Capture the cell that displays the provided text and extract its (X, Y) central coordinate. 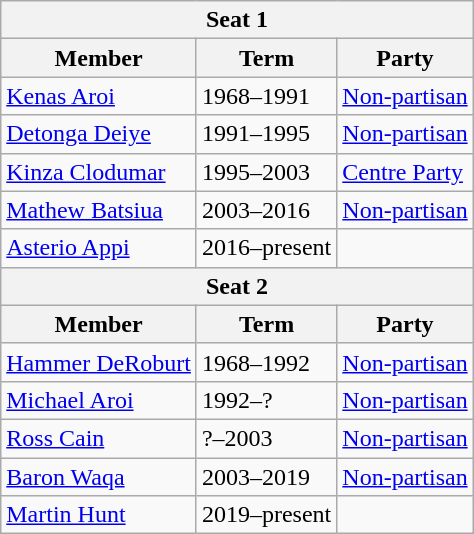
Martin Hunt (99, 515)
Detonga Deiye (99, 134)
2016–present (266, 248)
1991–1995 (266, 134)
Seat 2 (237, 286)
?–2003 (266, 438)
Mathew Batsiua (99, 210)
1995–2003 (266, 172)
Ross Cain (99, 438)
2003–2019 (266, 477)
Kenas Aroi (99, 96)
Asterio Appi (99, 248)
2003–2016 (266, 210)
1968–1992 (266, 362)
1968–1991 (266, 96)
Hammer DeRoburt (99, 362)
Centre Party (405, 172)
Baron Waqa (99, 477)
Seat 1 (237, 20)
Michael Aroi (99, 400)
2019–present (266, 515)
Kinza Clodumar (99, 172)
1992–? (266, 400)
